Capture the cell that displays the provided text and extract its [X, Y] central coordinate. 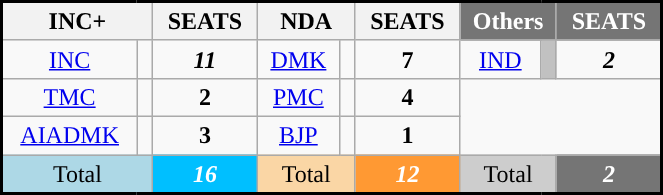
IND [500, 59]
Others [508, 22]
PMC [298, 97]
16 [206, 174]
3 [206, 135]
7 [408, 59]
NDA [306, 22]
12 [408, 174]
1 [408, 135]
INC [70, 59]
TMC [70, 97]
BJP [298, 135]
11 [206, 59]
4 [408, 97]
DMK [298, 59]
INC+ [78, 22]
AIADMK [70, 135]
